From the cell containing the given text, extract its center point as (X, Y) coordinate. 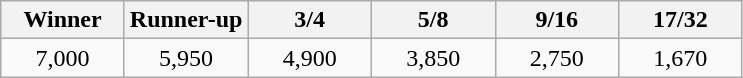
3/4 (310, 20)
Runner-up (186, 20)
5/8 (433, 20)
5,950 (186, 58)
1,670 (681, 58)
3,850 (433, 58)
7,000 (63, 58)
Winner (63, 20)
4,900 (310, 58)
9/16 (557, 20)
17/32 (681, 20)
2,750 (557, 58)
